Output the [X, Y] coordinate of the center of the cell containing the given text.  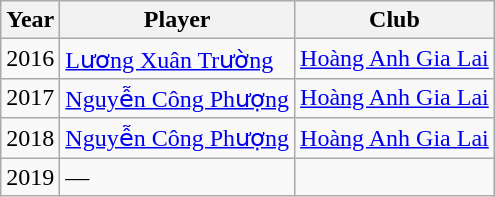
2019 [30, 177]
Lương Xuân Trường [178, 59]
— [178, 177]
Player [178, 20]
2017 [30, 98]
Club [395, 20]
2018 [30, 138]
Year [30, 20]
2016 [30, 59]
